Find where the given text appears and provide that cell's center as [X, Y] coordinate. 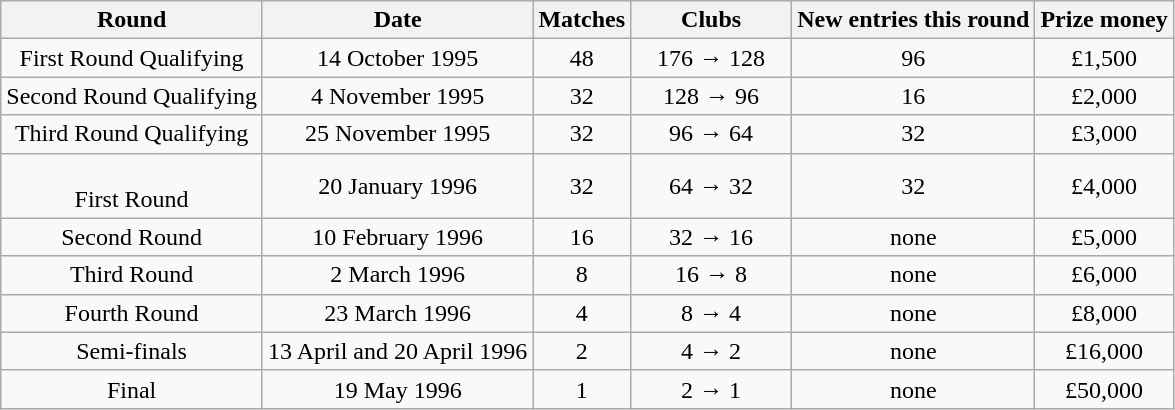
23 March 1996 [397, 313]
2 [582, 351]
64 → 32 [712, 186]
25 November 1995 [397, 134]
£4,000 [1104, 186]
£16,000 [1104, 351]
4 → 2 [712, 351]
2 March 1996 [397, 275]
14 October 1995 [397, 58]
Second Round [132, 237]
32 → 16 [712, 237]
£6,000 [1104, 275]
4 [582, 313]
8 [582, 275]
19 May 1996 [397, 389]
Final [132, 389]
£1,500 [1104, 58]
128 → 96 [712, 96]
Fourth Round [132, 313]
Second Round Qualifying [132, 96]
2 → 1 [712, 389]
96 [914, 58]
Third Round [132, 275]
16 → 8 [712, 275]
£5,000 [1104, 237]
First Round [132, 186]
13 April and 20 April 1996 [397, 351]
First Round Qualifying [132, 58]
Semi-finals [132, 351]
New entries this round [914, 20]
48 [582, 58]
4 November 1995 [397, 96]
Date [397, 20]
£3,000 [1104, 134]
8 → 4 [712, 313]
£8,000 [1104, 313]
Clubs [712, 20]
Round [132, 20]
Matches [582, 20]
£50,000 [1104, 389]
Third Round Qualifying [132, 134]
96 → 64 [712, 134]
1 [582, 389]
10 February 1996 [397, 237]
176 → 128 [712, 58]
£2,000 [1104, 96]
Prize money [1104, 20]
20 January 1996 [397, 186]
